Identify which cell holds the provided text, then report its [X, Y] central coordinate. 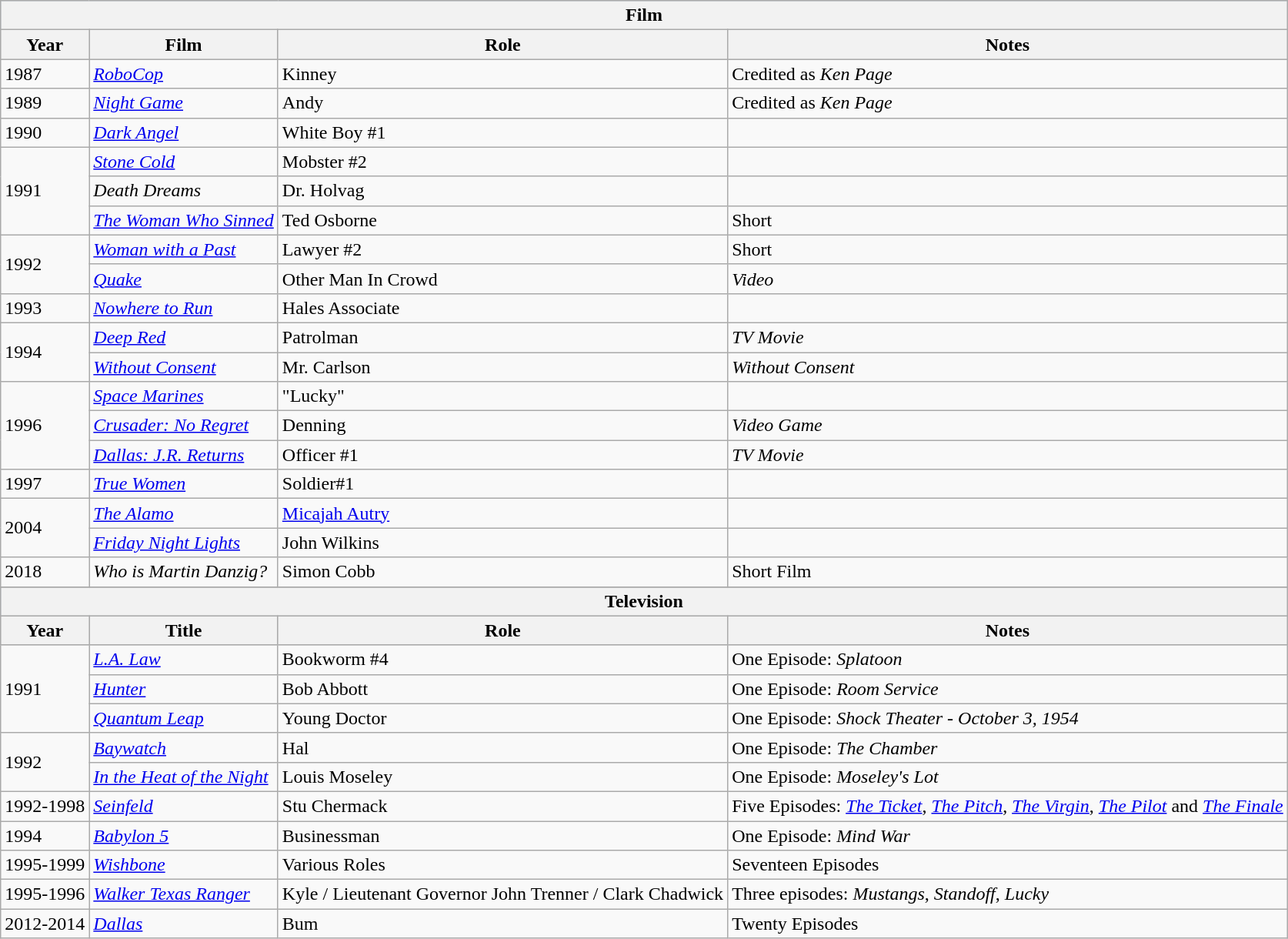
1995-1996 [45, 894]
Space Marines [184, 396]
Dallas: J.R. Returns [184, 455]
Bookworm #4 [502, 660]
Babylon 5 [184, 835]
1989 [45, 103]
Officer #1 [502, 455]
Patrolman [502, 337]
Lawyer #2 [502, 249]
2004 [45, 528]
Businessman [502, 835]
Various Roles [502, 865]
Wishbone [184, 865]
Kyle / Lieutenant Governor John Trenner / Clark Chadwick [502, 894]
Seinfeld [184, 806]
Stone Cold [184, 162]
Crusader: No Regret [184, 426]
Other Man In Crowd [502, 279]
Death Dreams [184, 191]
Mobster #2 [502, 162]
Three episodes: Mustangs, Standoff, Lucky [1008, 894]
Dr. Holvag [502, 191]
White Boy #1 [502, 132]
Simon Cobb [502, 572]
In the Heat of the Night [184, 777]
1997 [45, 484]
Kinney [502, 74]
Louis Moseley [502, 777]
One Episode: Shock Theater - October 3, 1954 [1008, 718]
Deep Red [184, 337]
L.A. Law [184, 660]
2018 [45, 572]
Andy [502, 103]
Video [1008, 279]
1996 [45, 426]
Stu Chermack [502, 806]
Quake [184, 279]
Hales Associate [502, 308]
Quantum Leap [184, 718]
One Episode: Room Service [1008, 689]
Bum [502, 924]
1990 [45, 132]
Hunter [184, 689]
Twenty Episodes [1008, 924]
Mr. Carlson [502, 367]
1987 [45, 74]
Night Game [184, 103]
RoboCop [184, 74]
The Woman Who Sinned [184, 220]
Five Episodes: The Ticket, The Pitch, The Virgin, The Pilot and The Finale [1008, 806]
One Episode: Mind War [1008, 835]
Young Doctor [502, 718]
Micajah Autry [502, 513]
Seventeen Episodes [1008, 865]
Bob Abbott [502, 689]
Walker Texas Ranger [184, 894]
Denning [502, 426]
Video Game [1008, 426]
Baywatch [184, 747]
Friday Night Lights [184, 543]
1993 [45, 308]
2012-2014 [45, 924]
The Alamo [184, 513]
One Episode: Splatoon [1008, 660]
1995-1999 [45, 865]
One Episode: Moseley's Lot [1008, 777]
Dallas [184, 924]
Title [184, 630]
John Wilkins [502, 543]
Ted Osborne [502, 220]
Woman with a Past [184, 249]
Nowhere to Run [184, 308]
1992-1998 [45, 806]
Television [645, 601]
Hal [502, 747]
Who is Martin Danzig? [184, 572]
"Lucky" [502, 396]
True Women [184, 484]
Soldier#1 [502, 484]
Short Film [1008, 572]
One Episode: The Chamber [1008, 747]
Dark Angel [184, 132]
